Capture the cell that displays the provided text and extract its [x, y] central coordinate. 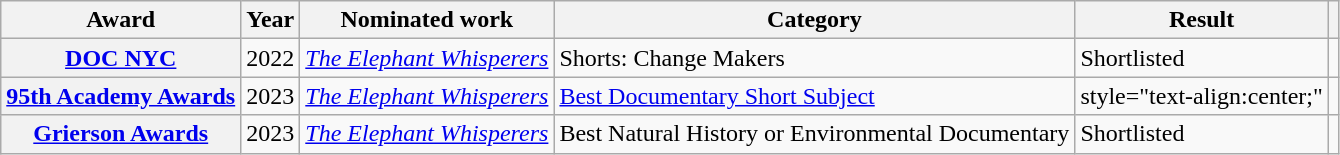
Year [270, 20]
Award [121, 20]
2022 [270, 58]
Best Documentary Short Subject [814, 96]
95th Academy Awards [121, 96]
Grierson Awards [121, 134]
Shorts: Change Makers [814, 58]
Best Natural History or Environmental Documentary [814, 134]
style="text-align:center;" [1202, 96]
DOC NYC [121, 58]
Nominated work [427, 20]
Category [814, 20]
Result [1202, 20]
